For the text-containing cell, return its midpoint in (x, y) coordinate format. 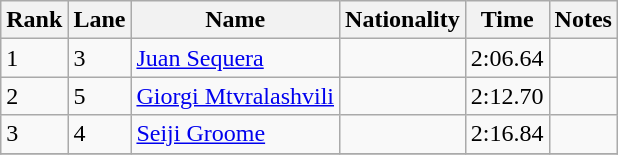
2:12.70 (507, 96)
2:06.64 (507, 58)
Nationality (403, 20)
1 (34, 58)
Seiji Groome (236, 134)
Lane (100, 20)
4 (100, 134)
Giorgi Mtvralashvili (236, 96)
2:16.84 (507, 134)
5 (100, 96)
Time (507, 20)
Name (236, 20)
2 (34, 96)
Notes (583, 20)
Rank (34, 20)
Juan Sequera (236, 58)
